Find where the given text appears and provide that cell's center as (x, y) coordinate. 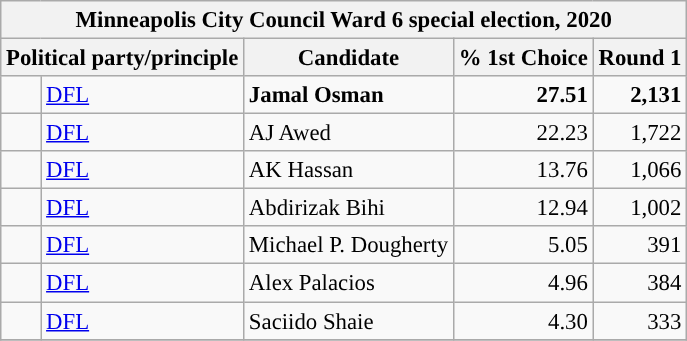
1,722 (640, 133)
Minneapolis City Council Ward 6 special election, 2020 (344, 20)
5.05 (523, 245)
Michael P. Dougherty (349, 245)
2,131 (640, 95)
384 (640, 283)
22.23 (523, 133)
Candidate (349, 58)
Alex Palacios (349, 283)
333 (640, 321)
Abdirizak Bihi (349, 208)
27.51 (523, 95)
1,002 (640, 208)
AJ Awed (349, 133)
Political party/principle (122, 58)
Jamal Osman (349, 95)
4.30 (523, 321)
4.96 (523, 283)
1,066 (640, 170)
% 1st Choice (523, 58)
13.76 (523, 170)
12.94 (523, 208)
Round 1 (640, 58)
391 (640, 245)
AK Hassan (349, 170)
Saciido Shaie (349, 321)
